Determine the (x, y) coordinate at the center of the cell enclosing the given text.  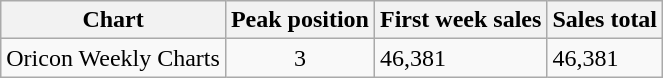
Oricon Weekly Charts (114, 58)
Peak position (300, 20)
Chart (114, 20)
Sales total (605, 20)
First week sales (460, 20)
3 (300, 58)
